Locate the cell with the specified text and output its (x, y) center coordinate. 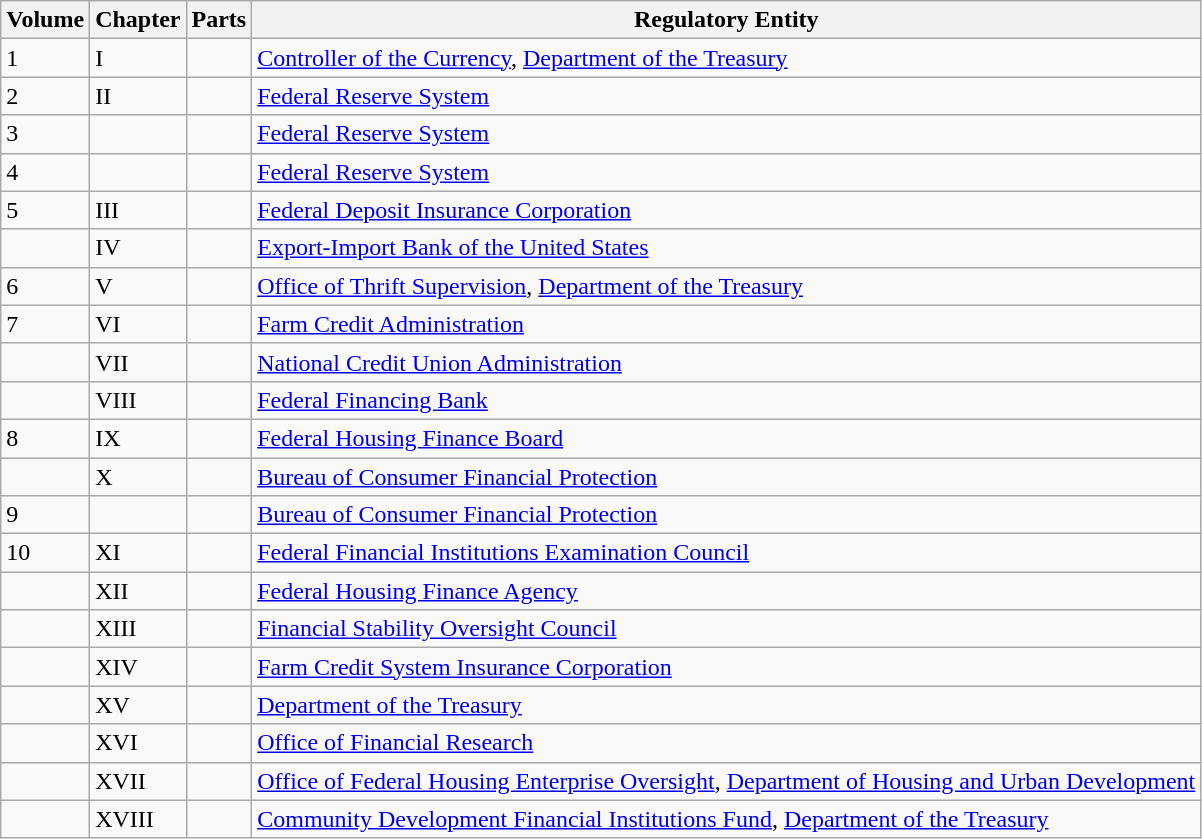
III (138, 210)
4 (46, 172)
X (138, 477)
10 (46, 553)
Community Development Financial Institutions Fund, Department of the Treasury (726, 819)
XII (138, 591)
Export-Import Bank of the United States (726, 248)
VI (138, 324)
8 (46, 438)
Federal Financing Bank (726, 400)
Financial Stability Oversight Council (726, 629)
IV (138, 248)
3 (46, 134)
5 (46, 210)
XV (138, 705)
2 (46, 96)
Department of the Treasury (726, 705)
Controller of the Currency, Department of the Treasury (726, 58)
Office of Financial Research (726, 743)
XVI (138, 743)
IX (138, 438)
Office of Federal Housing Enterprise Oversight, Department of Housing and Urban Development (726, 781)
1 (46, 58)
XIII (138, 629)
Office of Thrift Supervision, Department of the Treasury (726, 286)
II (138, 96)
National Credit Union Administration (726, 362)
VII (138, 362)
Chapter (138, 20)
VIII (138, 400)
Volume (46, 20)
7 (46, 324)
I (138, 58)
V (138, 286)
6 (46, 286)
Federal Deposit Insurance Corporation (726, 210)
Federal Housing Finance Agency (726, 591)
Federal Financial Institutions Examination Council (726, 553)
XVIII (138, 819)
Parts (219, 20)
Regulatory Entity (726, 20)
XIV (138, 667)
Farm Credit System Insurance Corporation (726, 667)
XVII (138, 781)
Farm Credit Administration (726, 324)
XI (138, 553)
9 (46, 515)
Federal Housing Finance Board (726, 438)
